Find where the given text appears and provide that cell's center as [X, Y] coordinate. 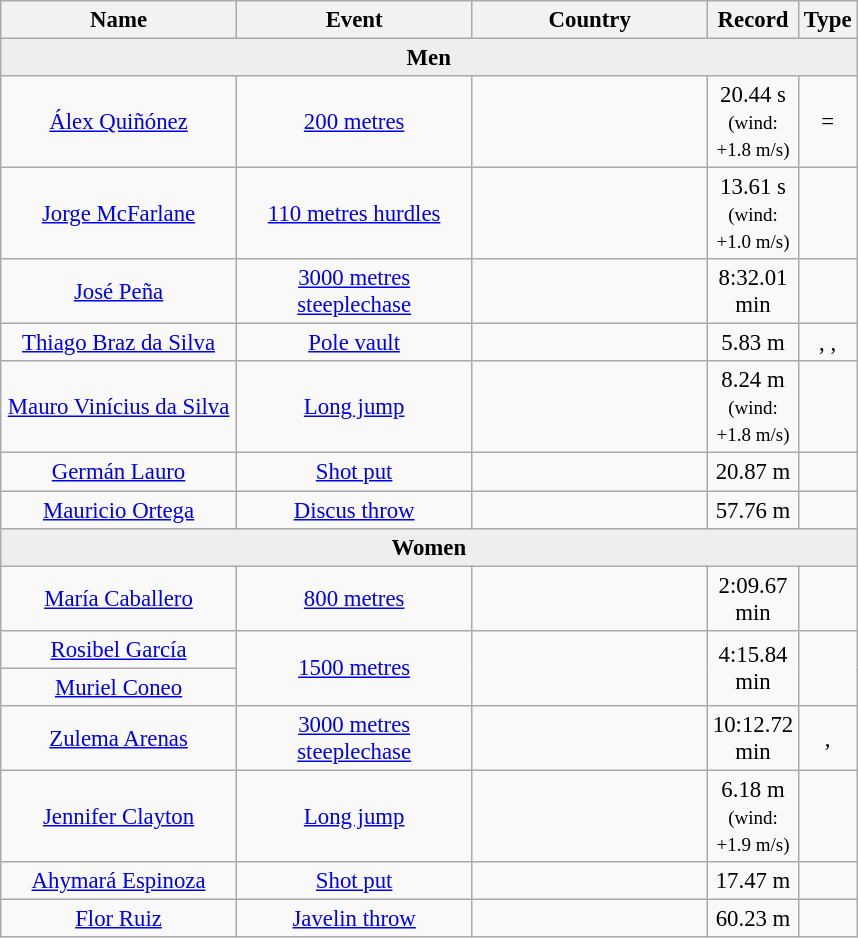
60.23 m [754, 918]
Zulema Arenas [119, 738]
57.76 m [754, 510]
, , [828, 343]
, [828, 738]
Germán Lauro [119, 472]
Country [590, 20]
110 metres hurdles [354, 214]
Event [354, 20]
800 metres [354, 598]
8:32.01 min [754, 292]
Rosibel García [119, 649]
8.24 m (wind: +1.8 m/s) [754, 408]
4:15.84 min [754, 668]
Javelin throw [354, 918]
Pole vault [354, 343]
20.87 m [754, 472]
Men [429, 58]
Record [754, 20]
6.18 m (wind: +1.9 m/s) [754, 816]
José Peña [119, 292]
Type [828, 20]
2:09.67 min [754, 598]
Álex Quiñónez [119, 122]
1500 metres [354, 668]
Jennifer Clayton [119, 816]
Muriel Coneo [119, 687]
Ahymará Espinoza [119, 881]
Discus throw [354, 510]
Thiago Braz da Silva [119, 343]
13.61 s (wind: +1.0 m/s) [754, 214]
Name [119, 20]
Mauricio Ortega [119, 510]
5.83 m [754, 343]
20.44 s (wind: +1.8 m/s) [754, 122]
= [828, 122]
10:12.72 min [754, 738]
Jorge McFarlane [119, 214]
María Caballero [119, 598]
Women [429, 547]
Flor Ruiz [119, 918]
200 metres [354, 122]
Mauro Vinícius da Silva [119, 408]
17.47 m [754, 881]
